From the cell containing the given text, extract its center point as [X, Y] coordinate. 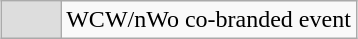
WCW/nWo co-branded event [209, 20]
